Find where the given text appears and provide that cell's center as (x, y) coordinate. 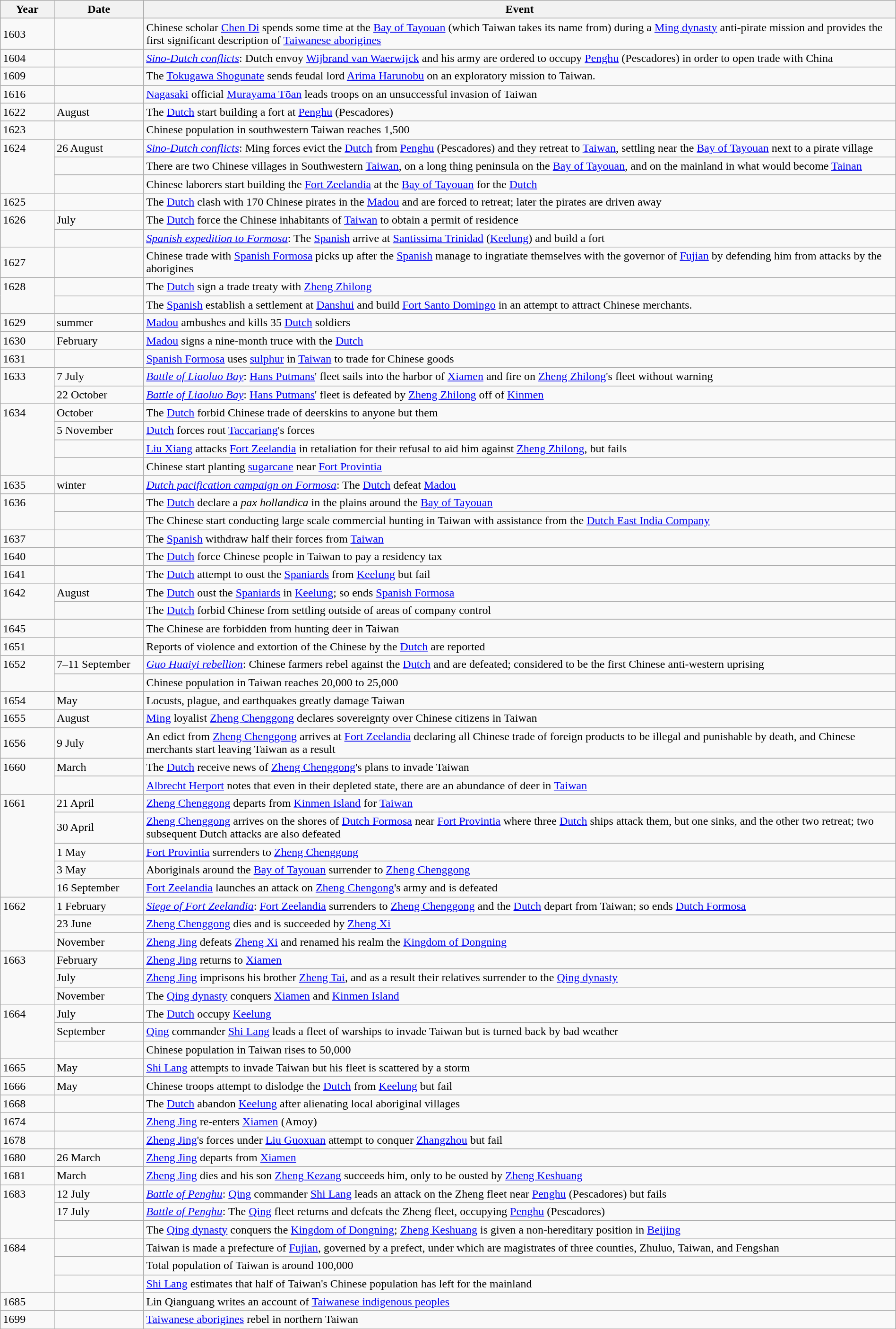
1656 (27, 743)
Chinese population in Taiwan reaches 20,000 to 25,000 (520, 682)
Chinese laborers start building the Fort Zeelandia at the Bay of Tayouan for the Dutch (520, 184)
22 October (98, 395)
Spanish expedition to Formosa: The Spanish arrive at Santissima Trinidad (Keelung) and build a fort (520, 238)
Taiwan is made a prefecture of Fujian, governed by a prefect, under which are magistrates of three counties, Zhuluo, Taiwan, and Fengshan (520, 1248)
1655 (27, 718)
The Dutch forbid Chinese from settling outside of areas of company control (520, 611)
Battle of Liaoluo Bay: Hans Putmans' fleet is defeated by Zheng Zhilong off of Kinmen (520, 395)
1625 (27, 202)
Zheng Jing re-enters Xiamen (Amoy) (520, 1122)
1684 (27, 1266)
Shi Lang estimates that half of Taiwan's Chinese population has left for the mainland (520, 1284)
7–11 September (98, 664)
The Dutch clash with 170 Chinese pirates in the Madou and are forced to retreat; later the pirates are driven away (520, 202)
1630 (27, 341)
1680 (27, 1158)
The Dutch abandon Keelung after alienating local aboriginal villages (520, 1104)
5 November (98, 431)
The Dutch attempt to oust the Spaniards from Keelung but fail (520, 575)
October (98, 413)
1666 (27, 1086)
Event (520, 9)
The Dutch receive news of Zheng Chenggong's plans to invade Taiwan (520, 767)
Dutch forces rout Taccariang's forces (520, 431)
The Dutch force Chinese people in Taiwan to pay a residency tax (520, 557)
Zheng Jing's forces under Liu Guoxuan attempt to conquer Zhangzhou but fail (520, 1139)
The Tokugawa Shogunate sends feudal lord Arima Harunobu on an exploratory mission to Taiwan. (520, 76)
The Dutch sign a trade treaty with Zheng Zhilong (520, 287)
1642 (27, 602)
1645 (27, 629)
Zheng Jing defeats Zheng Xi and renamed his realm the Kingdom of Dongning (520, 942)
1627 (27, 263)
1652 (27, 673)
1626 (27, 229)
30 April (98, 827)
Lin Qianguang writes an account of Taiwanese indigenous peoples (520, 1302)
Reports of violence and extortion of the Chinese by the Dutch are reported (520, 647)
1634 (27, 440)
1685 (27, 1302)
Shi Lang attempts to invade Taiwan but his fleet is scattered by a storm (520, 1068)
The Dutch declare a pax hollandica in the plains around the Bay of Tayouan (520, 502)
Fort Provintia surrenders to Zheng Chenggong (520, 852)
Total population of Taiwan is around 100,000 (520, 1266)
Chinese start planting sugarcane near Fort Provintia (520, 466)
1635 (27, 484)
The Spanish establish a settlement at Danshui and build Fort Santo Domingo in an attempt to attract Chinese merchants. (520, 305)
1654 (27, 700)
Dutch pacification campaign on Formosa: The Dutch defeat Madou (520, 484)
Zheng Chenggong departs from Kinmen Island for Taiwan (520, 803)
Qing commander Shi Lang leads a fleet of warships to invade Taiwan but is turned back by bad weather (520, 1032)
1 May (98, 852)
Siege of Fort Zeelandia: Fort Zeelandia surrenders to Zheng Chenggong and the Dutch depart from Taiwan; so ends Dutch Formosa (520, 906)
1661 (27, 845)
1641 (27, 575)
Battle of Penghu: Qing commander Shi Lang leads an attack on the Zheng fleet near Penghu (Pescadores) but fails (520, 1194)
17 July (98, 1212)
3 May (98, 870)
Chinese population in Taiwan rises to 50,000 (520, 1050)
Year (27, 9)
1662 (27, 924)
26 March (98, 1158)
Zheng Chenggong dies and is succeeded by Zheng Xi (520, 924)
Date (98, 9)
1604 (27, 58)
Chinese troops attempt to dislodge the Dutch from Keelung but fail (520, 1086)
Chinese population in southwestern Taiwan reaches 1,500 (520, 130)
1616 (27, 94)
1665 (27, 1068)
1651 (27, 647)
Zheng Jing imprisons his brother Zheng Tai, and as a result their relatives surrender to the Qing dynasty (520, 978)
1699 (27, 1320)
Zheng Jing dies and his son Zheng Kezang succeeds him, only to be ousted by Zheng Keshuang (520, 1176)
23 June (98, 924)
Guo Huaiyi rebellion: Chinese farmers rebel against the Dutch and are defeated; considered to be the first Chinese anti-western uprising (520, 664)
21 April (98, 803)
The Qing dynasty conquers the Kingdom of Dongning; Zheng Keshuang is given a non-hereditary position in Beijing (520, 1230)
1609 (27, 76)
Locusts, plague, and earthquakes greatly damage Taiwan (520, 700)
1678 (27, 1139)
summer (98, 323)
Sino-Dutch conflicts: Dutch envoy Wijbrand van Waerwijck and his army are ordered to occupy Penghu (Pescadores) in order to open trade with China (520, 58)
9 July (98, 743)
Taiwanese aborigines rebel in northern Taiwan (520, 1320)
26 August (98, 148)
The Spanish withdraw half their forces from Taiwan (520, 538)
Spanish Formosa uses sulphur in Taiwan to trade for Chinese goods (520, 359)
1668 (27, 1104)
1622 (27, 112)
1628 (27, 296)
The Chinese are forbidden from hunting deer in Taiwan (520, 629)
Zheng Jing returns to Xiamen (520, 960)
1663 (27, 978)
16 September (98, 888)
1660 (27, 776)
1624 (27, 166)
The Qing dynasty conquers Xiamen and Kinmen Island (520, 996)
Battle of Penghu: The Qing fleet returns and defeats the Zheng fleet, occupying Penghu (Pescadores) (520, 1212)
1664 (27, 1032)
1631 (27, 359)
1640 (27, 557)
Albrecht Herport notes that even in their depleted state, there are an abundance of deer in Taiwan (520, 785)
Madou signs a nine-month truce with the Dutch (520, 341)
1633 (27, 386)
7 July (98, 377)
The Dutch forbid Chinese trade of deerskins to anyone but them (520, 413)
Liu Xiang attacks Fort Zeelandia in retaliation for their refusal to aid him against Zheng Zhilong, but fails (520, 449)
The Dutch oust the Spaniards in Keelung; so ends Spanish Formosa (520, 593)
Zheng Jing departs from Xiamen (520, 1158)
The Chinese start conducting large scale commercial hunting in Taiwan with assistance from the Dutch East India Company (520, 520)
Aboriginals around the Bay of Tayouan surrender to Zheng Chenggong (520, 870)
12 July (98, 1194)
Battle of Liaoluo Bay: Hans Putmans' fleet sails into the harbor of Xiamen and fire on Zheng Zhilong's fleet without warning (520, 377)
winter (98, 484)
1636 (27, 511)
1623 (27, 130)
The Dutch start building a fort at Penghu (Pescadores) (520, 112)
The Dutch occupy Keelung (520, 1014)
Nagasaki official Murayama Tōan leads troops on an unsuccessful invasion of Taiwan (520, 94)
1603 (27, 34)
1637 (27, 538)
1683 (27, 1212)
1629 (27, 323)
1 February (98, 906)
Madou ambushes and kills 35 Dutch soldiers (520, 323)
1674 (27, 1122)
1681 (27, 1176)
Fort Zeelandia launches an attack on Zheng Chengong's army and is defeated (520, 888)
Ming loyalist Zheng Chenggong declares sovereignty over Chinese citizens in Taiwan (520, 718)
The Dutch force the Chinese inhabitants of Taiwan to obtain a permit of residence (520, 220)
September (98, 1032)
